From the cell containing the given text, extract its center point as (x, y) coordinate. 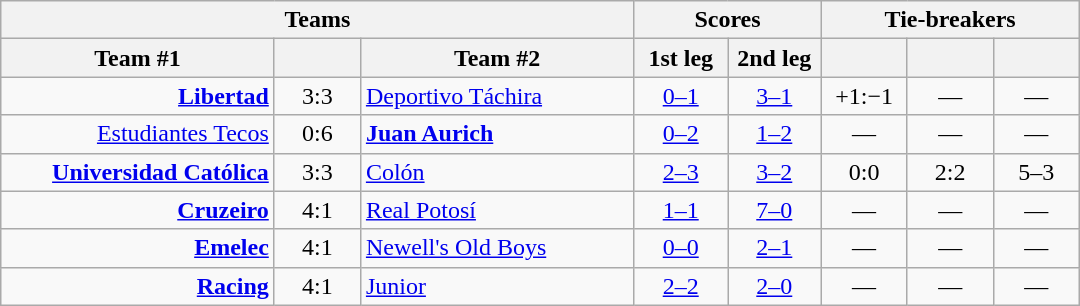
Racing (138, 286)
0–1 (681, 96)
Cruzeiro (138, 210)
2:2 (950, 172)
7–0 (775, 210)
Deportivo Táchira (497, 96)
Team #2 (497, 58)
0:0 (864, 172)
2–1 (775, 248)
3–1 (775, 96)
1–1 (681, 210)
2–3 (681, 172)
2nd leg (775, 58)
Universidad Católica (138, 172)
Scores (728, 20)
Estudiantes Tecos (138, 134)
1–2 (775, 134)
Juan Aurich (497, 134)
Tie-breakers (950, 20)
2–0 (775, 286)
0:6 (317, 134)
3–2 (775, 172)
Junior (497, 286)
5–3 (1036, 172)
Colón (497, 172)
0–2 (681, 134)
Libertad (138, 96)
Real Potosí (497, 210)
1st leg (681, 58)
+1:−1 (864, 96)
0–0 (681, 248)
Emelec (138, 248)
Newell's Old Boys (497, 248)
Team #1 (138, 58)
2–2 (681, 286)
Teams (318, 20)
